Pinpoint the cell where the given text exists, returning its [x, y] midpoint coordinate. 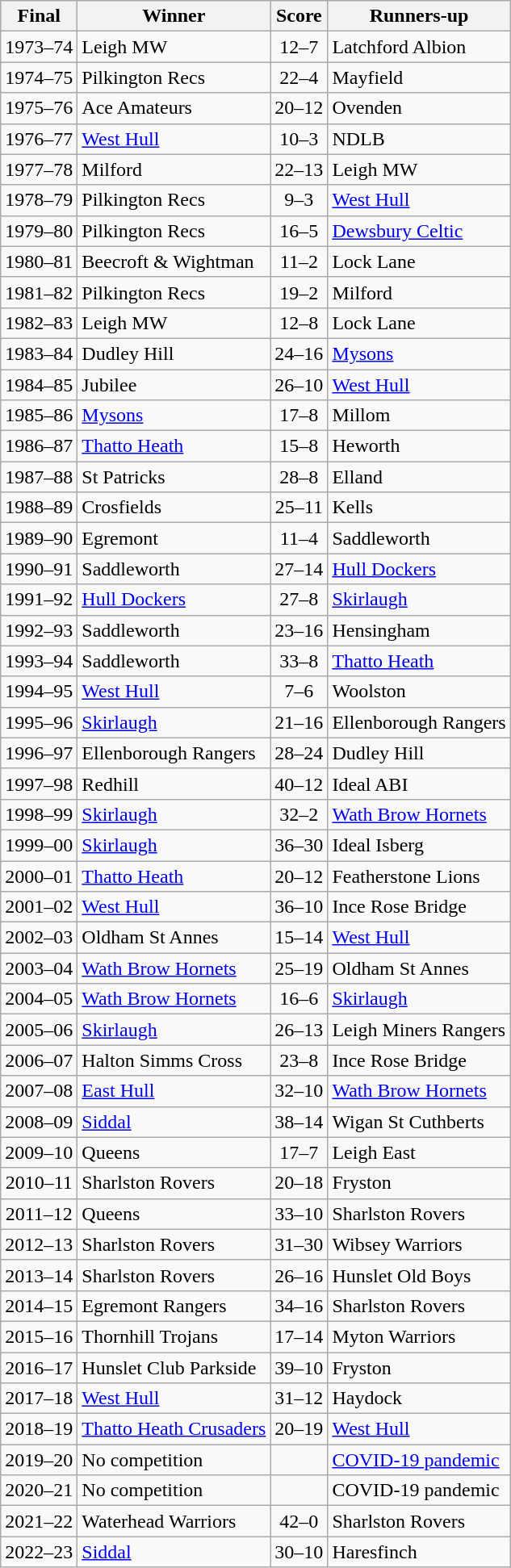
10–3 [299, 139]
15–8 [299, 446]
Leigh East [419, 1152]
1977–78 [39, 169]
Hunslet Old Boys [419, 1275]
Haresfinch [419, 1552]
Jubilee [174, 385]
27–8 [299, 600]
Heworth [419, 446]
39–10 [299, 1368]
33–8 [299, 661]
20–18 [299, 1183]
1973–74 [39, 47]
22–4 [299, 77]
2003–04 [39, 968]
2016–17 [39, 1368]
Kells [419, 508]
1974–75 [39, 77]
27–14 [299, 569]
Thornhill Trojans [174, 1336]
Latchford Albion [419, 47]
34–16 [299, 1306]
30–10 [299, 1552]
2010–11 [39, 1183]
2001–02 [39, 907]
28–24 [299, 753]
Final [39, 16]
Haydock [419, 1399]
2012–13 [39, 1244]
Egremont [174, 538]
1980–81 [39, 261]
Woolston [419, 692]
2013–14 [39, 1275]
11–2 [299, 261]
Egremont Rangers [174, 1306]
17–7 [299, 1152]
2006–07 [39, 1060]
1995–96 [39, 722]
26–10 [299, 385]
1985–86 [39, 416]
Mayfield [419, 77]
1982–83 [39, 323]
31–12 [299, 1399]
1992–93 [39, 630]
1978–79 [39, 200]
2015–16 [39, 1336]
East Hull [174, 1091]
1979–80 [39, 231]
2004–05 [39, 999]
2005–06 [39, 1030]
2009–10 [39, 1152]
Ovenden [419, 108]
1996–97 [39, 753]
1986–87 [39, 446]
1993–94 [39, 661]
2022–23 [39, 1552]
Leigh Miners Rangers [419, 1030]
1997–98 [39, 784]
NDLB [419, 139]
1999–00 [39, 845]
1976–77 [39, 139]
16–5 [299, 231]
Dewsbury Celtic [419, 231]
2011–12 [39, 1214]
Winner [174, 16]
Crosfields [174, 508]
32–10 [299, 1091]
1975–76 [39, 108]
Score [299, 16]
17–8 [299, 416]
2020–21 [39, 1491]
Waterhead Warriors [174, 1521]
1991–92 [39, 600]
2002–03 [39, 938]
22–13 [299, 169]
Myton Warriors [419, 1336]
Ace Amateurs [174, 108]
38–14 [299, 1122]
Thatto Heath Crusaders [174, 1429]
Wigan St Cuthberts [419, 1122]
32–2 [299, 814]
36–10 [299, 907]
33–10 [299, 1214]
Redhill [174, 784]
7–6 [299, 692]
Hunslet Club Parkside [174, 1368]
20–19 [299, 1429]
12–8 [299, 323]
40–12 [299, 784]
Ideal Isberg [419, 845]
28–8 [299, 477]
25–11 [299, 508]
26–13 [299, 1030]
17–14 [299, 1336]
21–16 [299, 722]
12–7 [299, 47]
2000–01 [39, 876]
1983–84 [39, 353]
23–16 [299, 630]
Wibsey Warriors [419, 1244]
1998–99 [39, 814]
2014–15 [39, 1306]
15–14 [299, 938]
Halton Simms Cross [174, 1060]
25–19 [299, 968]
2021–22 [39, 1521]
1990–91 [39, 569]
9–3 [299, 200]
1988–89 [39, 508]
2008–09 [39, 1122]
2017–18 [39, 1399]
Beecroft & Wightman [174, 261]
36–30 [299, 845]
1984–85 [39, 385]
Hensingham [419, 630]
Elland [419, 477]
26–16 [299, 1275]
1989–90 [39, 538]
Featherstone Lions [419, 876]
19–2 [299, 292]
1981–82 [39, 292]
1987–88 [39, 477]
2007–08 [39, 1091]
Ideal ABI [419, 784]
16–6 [299, 999]
31–30 [299, 1244]
42–0 [299, 1521]
Runners-up [419, 16]
24–16 [299, 353]
2019–20 [39, 1460]
2018–19 [39, 1429]
1994–95 [39, 692]
11–4 [299, 538]
23–8 [299, 1060]
St Patricks [174, 477]
Millom [419, 416]
